Identify which cell holds the provided text, then report its (X, Y) central coordinate. 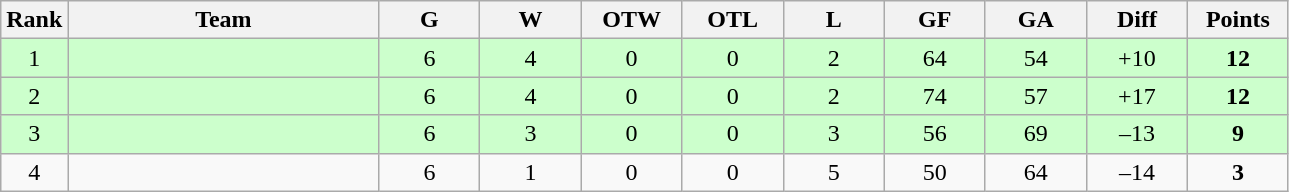
W (530, 20)
9 (1238, 134)
Points (1238, 20)
–13 (1136, 134)
+10 (1136, 58)
69 (1036, 134)
Diff (1136, 20)
OTW (632, 20)
50 (934, 172)
56 (934, 134)
Rank (34, 20)
+17 (1136, 96)
–14 (1136, 172)
Team (224, 20)
57 (1036, 96)
74 (934, 96)
G (430, 20)
GF (934, 20)
54 (1036, 58)
OTL (732, 20)
L (834, 20)
GA (1036, 20)
5 (834, 172)
